Extract the (x, y) coordinate from the center of the cell holding the provided text.  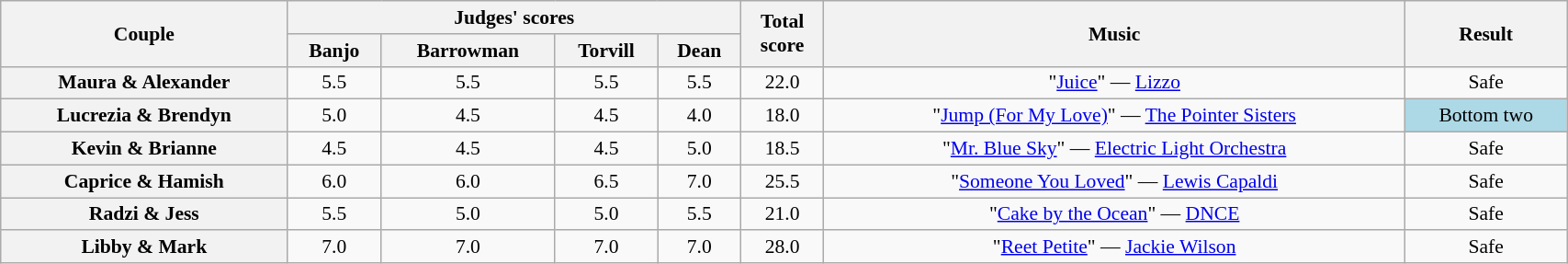
"Someone You Loved" — Lewis Capaldi (1115, 181)
Couple (144, 33)
22.0 (783, 83)
Dean (700, 51)
Barrowman (468, 51)
Libby & Mark (144, 247)
Music (1115, 33)
Lucrezia & Brendyn (144, 116)
"Cake by the Ocean" — DNCE (1115, 214)
Banjo (334, 51)
Caprice & Hamish (144, 181)
21.0 (783, 214)
4.0 (700, 116)
28.0 (783, 247)
Kevin & Brianne (144, 149)
6.5 (606, 181)
"Mr. Blue Sky" — Electric Light Orchestra (1115, 149)
18.5 (783, 149)
"Juice" — Lizzo (1115, 83)
Totalscore (783, 33)
18.0 (783, 116)
Bottom two (1486, 116)
"Jump (For My Love)" — The Pointer Sisters (1115, 116)
Result (1486, 33)
Judges' scores (514, 17)
25.5 (783, 181)
Maura & Alexander (144, 83)
Torvill (606, 51)
"Reet Petite" — Jackie Wilson (1115, 247)
Radzi & Jess (144, 214)
